Return the [X, Y] coordinate for the center point of the cell that contains the specified text.  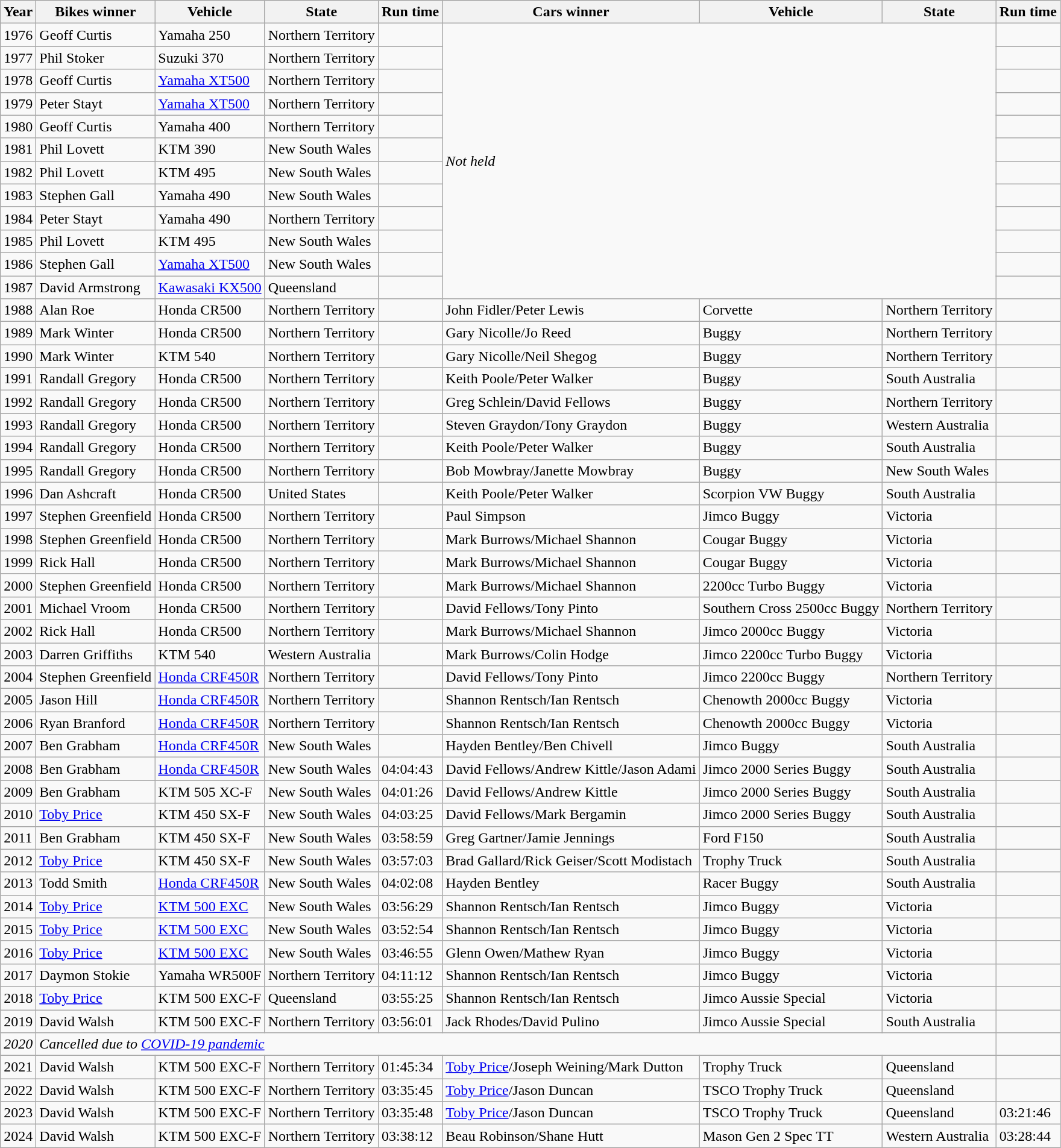
1980 [18, 127]
Todd Smith [95, 883]
David Fellows/Mark Bergamin [571, 815]
1976 [18, 35]
1989 [18, 333]
1990 [18, 356]
David Fellows/Andrew Kittle/Jason Adami [571, 769]
Bob Mowbray/Janette Mowbray [571, 471]
03:52:54 [410, 929]
Alan Roe [95, 310]
Jason Hill [95, 700]
2024 [18, 1136]
04:04:43 [410, 769]
1981 [18, 149]
Scorpion VW Buggy [791, 494]
Phil Stoker [95, 58]
2008 [18, 769]
1983 [18, 195]
Steven Graydon/Tony Graydon [571, 425]
Gary Nicolle/Neil Shegog [571, 356]
Jimco 2000cc Buggy [791, 631]
04:02:08 [410, 883]
2200cc Turbo Buggy [791, 585]
Suzuki 370 [210, 58]
1979 [18, 104]
1998 [18, 539]
Greg Gartner/Jamie Jennings [571, 838]
Year [18, 12]
1992 [18, 402]
Dan Ashcraft [95, 494]
2013 [18, 883]
1991 [18, 379]
2005 [18, 700]
Jimco 2200cc Turbo Buggy [791, 654]
John Fidler/Peter Lewis [571, 310]
1986 [18, 264]
Cancelled due to COVID-19 pandemic [516, 1044]
03:46:55 [410, 952]
1987 [18, 287]
2015 [18, 929]
03:57:03 [410, 861]
Mason Gen 2 Spec TT [791, 1136]
Bikes winner [95, 12]
2017 [18, 975]
04:11:12 [410, 975]
Kawasaki KX500 [210, 287]
2009 [18, 792]
2020 [18, 1044]
1993 [18, 425]
1985 [18, 241]
1978 [18, 81]
Yamaha 400 [210, 127]
Yamaha WR500F [210, 975]
2012 [18, 861]
2022 [18, 1090]
Ryan Branford [95, 723]
2021 [18, 1067]
1994 [18, 448]
2010 [18, 815]
Brad Gallard/Rick Geiser/Scott Modistach [571, 861]
Mark Burrows/Colin Hodge [571, 654]
2002 [18, 631]
2007 [18, 746]
1995 [18, 471]
2016 [18, 952]
Southern Cross 2500cc Buggy [791, 608]
United States [321, 494]
Glenn Owen/Mathew Ryan [571, 952]
Jack Rhodes/David Pulino [571, 1021]
03:38:12 [410, 1136]
Darren Griffiths [95, 654]
04:03:25 [410, 815]
2003 [18, 654]
Paul Simpson [571, 516]
2000 [18, 585]
Jimco 2200cc Buggy [791, 677]
2023 [18, 1113]
03:28:44 [1028, 1136]
KTM 505 XC-F [210, 792]
Not held [719, 162]
KTM 390 [210, 149]
1996 [18, 494]
01:45:34 [410, 1067]
Beau Robinson/Shane Hutt [571, 1136]
Gary Nicolle/Jo Reed [571, 333]
1984 [18, 218]
04:01:26 [410, 792]
2011 [18, 838]
Michael Vroom [95, 608]
03:58:59 [410, 838]
03:55:25 [410, 998]
David Fellows/Andrew Kittle [571, 792]
2001 [18, 608]
03:56:29 [410, 906]
1999 [18, 562]
2018 [18, 998]
David Armstrong [95, 287]
03:35:48 [410, 1113]
Racer Buggy [791, 883]
03:35:45 [410, 1090]
Toby Price/Joseph Weining/Mark Dutton [571, 1067]
Cars winner [571, 12]
03:56:01 [410, 1021]
1982 [18, 172]
Yamaha 250 [210, 35]
Daymon Stokie [95, 975]
1977 [18, 58]
2006 [18, 723]
Greg Schlein/David Fellows [571, 402]
1997 [18, 516]
Hayden Bentley [571, 883]
Ford F150 [791, 838]
1988 [18, 310]
Hayden Bentley/Ben Chivell [571, 746]
03:21:46 [1028, 1113]
2004 [18, 677]
2019 [18, 1021]
2014 [18, 906]
Corvette [791, 310]
